Detect which cell encompasses the target text, then output its [X, Y] center coordinate. 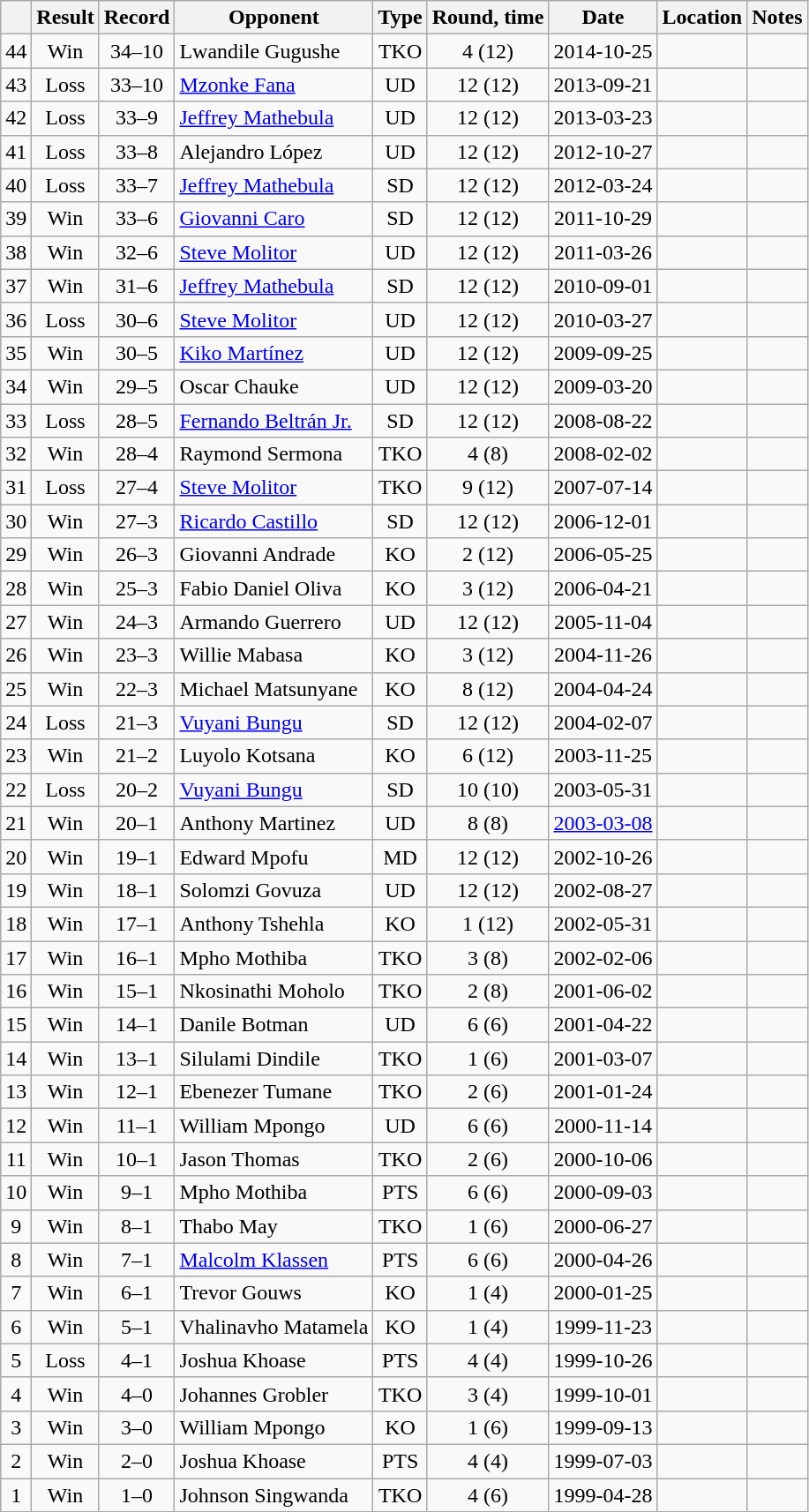
2006-05-25 [603, 555]
30–6 [137, 319]
16–1 [137, 957]
Alejandro López [273, 152]
17 [16, 957]
9–1 [137, 1193]
18 [16, 924]
Notes [777, 18]
2001-03-07 [603, 1059]
2004-11-26 [603, 655]
32 [16, 454]
33 [16, 421]
19 [16, 890]
27–3 [137, 521]
Vhalinavho Matamela [273, 1327]
3 (8) [488, 957]
8–1 [137, 1226]
2004-04-24 [603, 689]
33–9 [137, 118]
25–3 [137, 588]
2000-06-27 [603, 1226]
10 [16, 1193]
10–1 [137, 1159]
Ricardo Castillo [273, 521]
14–1 [137, 1025]
13 [16, 1092]
21–3 [137, 722]
2011-10-29 [603, 219]
4 (8) [488, 454]
33–8 [137, 152]
25 [16, 689]
2000-04-26 [603, 1260]
2012-03-24 [603, 185]
20–2 [137, 790]
2000-09-03 [603, 1193]
1999-10-26 [603, 1360]
1999-07-03 [603, 1461]
30 [16, 521]
9 (12) [488, 488]
Kiko Martínez [273, 353]
12–1 [137, 1092]
2006-04-21 [603, 588]
4–0 [137, 1394]
33–7 [137, 185]
Nkosinathi Moholo [273, 992]
Malcolm Klassen [273, 1260]
34 [16, 386]
29–5 [137, 386]
39 [16, 219]
33–6 [137, 219]
2011-03-26 [603, 252]
7 [16, 1293]
31–6 [137, 286]
15 [16, 1025]
5–1 [137, 1327]
2001-04-22 [603, 1025]
2 [16, 1461]
2001-06-02 [603, 992]
6 [16, 1327]
Fernando Beltrán Jr. [273, 421]
20 [16, 857]
Result [65, 18]
2010-09-01 [603, 286]
2002-05-31 [603, 924]
1999-04-28 [603, 1495]
Round, time [488, 18]
2003-05-31 [603, 790]
10 (10) [488, 790]
2000-11-14 [603, 1126]
16 [16, 992]
2008-02-02 [603, 454]
Anthony Martinez [273, 823]
2002-10-26 [603, 857]
2003-11-25 [603, 756]
15–1 [137, 992]
17–1 [137, 924]
Solomzi Govuza [273, 890]
Giovanni Caro [273, 219]
3–0 [137, 1427]
24 [16, 722]
22 [16, 790]
44 [16, 51]
Fabio Daniel Oliva [273, 588]
36 [16, 319]
31 [16, 488]
4 (6) [488, 1495]
22–3 [137, 689]
Date [603, 18]
Jason Thomas [273, 1159]
2007-07-14 [603, 488]
Thabo May [273, 1226]
2–0 [137, 1461]
Michael Matsunyane [273, 689]
2013-03-23 [603, 118]
2014-10-25 [603, 51]
Lwandile Gugushe [273, 51]
14 [16, 1059]
18–1 [137, 890]
43 [16, 85]
2008-08-22 [603, 421]
Anthony Tshehla [273, 924]
23 [16, 756]
33–10 [137, 85]
21 [16, 823]
2000-01-25 [603, 1293]
2 (8) [488, 992]
11–1 [137, 1126]
2000-10-06 [603, 1159]
Record [137, 18]
1 [16, 1495]
42 [16, 118]
2010-03-27 [603, 319]
28–4 [137, 454]
Luyolo Kotsana [273, 756]
23–3 [137, 655]
3 [16, 1427]
4–1 [137, 1360]
6–1 [137, 1293]
Type [401, 18]
38 [16, 252]
1999-11-23 [603, 1327]
3 (4) [488, 1394]
32–6 [137, 252]
19–1 [137, 857]
30–5 [137, 353]
1999-09-13 [603, 1427]
Giovanni Andrade [273, 555]
40 [16, 185]
26–3 [137, 555]
29 [16, 555]
Ebenezer Tumane [273, 1092]
7–1 [137, 1260]
2 (12) [488, 555]
Armando Guerrero [273, 622]
Johannes Grobler [273, 1394]
21–2 [137, 756]
2009-09-25 [603, 353]
28 [16, 588]
MD [401, 857]
Johnson Singwanda [273, 1495]
Edward Mpofu [273, 857]
2009-03-20 [603, 386]
34–10 [137, 51]
27–4 [137, 488]
Willie Mabasa [273, 655]
1–0 [137, 1495]
Raymond Sermona [273, 454]
2004-02-07 [603, 722]
26 [16, 655]
4 (12) [488, 51]
4 [16, 1394]
11 [16, 1159]
2012-10-27 [603, 152]
37 [16, 286]
2002-02-06 [603, 957]
2003-03-08 [603, 823]
2005-11-04 [603, 622]
20–1 [137, 823]
5 [16, 1360]
Opponent [273, 18]
12 [16, 1126]
Mzonke Fana [273, 85]
Danile Botman [273, 1025]
2013-09-21 [603, 85]
Silulami Dindile [273, 1059]
13–1 [137, 1059]
2006-12-01 [603, 521]
8 (8) [488, 823]
1 (12) [488, 924]
35 [16, 353]
41 [16, 152]
24–3 [137, 622]
Location [702, 18]
6 (12) [488, 756]
1999-10-01 [603, 1394]
28–5 [137, 421]
2001-01-24 [603, 1092]
8 [16, 1260]
Trevor Gouws [273, 1293]
27 [16, 622]
8 (12) [488, 689]
Oscar Chauke [273, 386]
2002-08-27 [603, 890]
9 [16, 1226]
